Locate the cell with the specified text and output its [x, y] center coordinate. 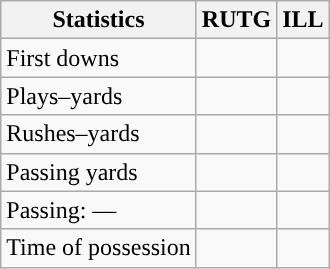
RUTG [236, 20]
Time of possession [99, 248]
Plays–yards [99, 96]
Passing: –– [99, 210]
First downs [99, 58]
Passing yards [99, 172]
Statistics [99, 20]
Rushes–yards [99, 134]
ILL [303, 20]
